Output the [x, y] coordinate of the center of the cell containing the given text.  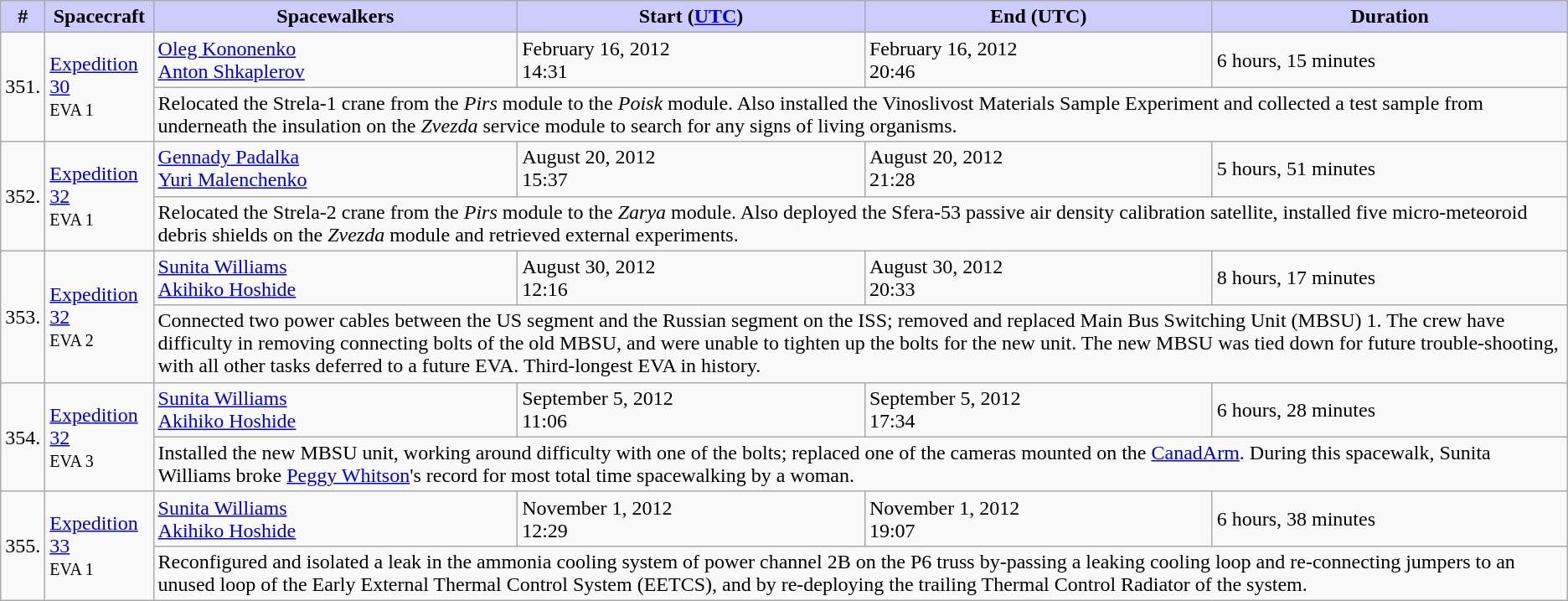
Expedition 30EVA 1 [99, 87]
6 hours, 15 minutes [1390, 60]
November 1, 2012 19:07 [1039, 518]
Expedition 33EVA 1 [99, 546]
August 20, 2012 21:28 [1039, 169]
6 hours, 38 minutes [1390, 518]
August 20, 2012 15:37 [692, 169]
6 hours, 28 minutes [1390, 409]
351. [23, 87]
Expedition 32EVA 2 [99, 317]
Start (UTC) [692, 17]
Spacecraft [99, 17]
November 1, 2012 12:29 [692, 518]
Expedition 32EVA 3 [99, 437]
355. [23, 546]
8 hours, 17 minutes [1390, 278]
5 hours, 51 minutes [1390, 169]
# [23, 17]
September 5, 2012 11:06 [692, 409]
Gennady Padalka Yuri Malenchenko [335, 169]
Expedition 32EVA 1 [99, 196]
September 5, 2012 17:34 [1039, 409]
Duration [1390, 17]
February 16, 2012 20:46 [1039, 60]
352. [23, 196]
February 16, 2012 14:31 [692, 60]
Spacewalkers [335, 17]
End (UTC) [1039, 17]
354. [23, 437]
353. [23, 317]
August 30, 2012 12:16 [692, 278]
August 30, 2012 20:33 [1039, 278]
Oleg Kononenko Anton Shkaplerov [335, 60]
